Capture the cell that displays the provided text and extract its [X, Y] central coordinate. 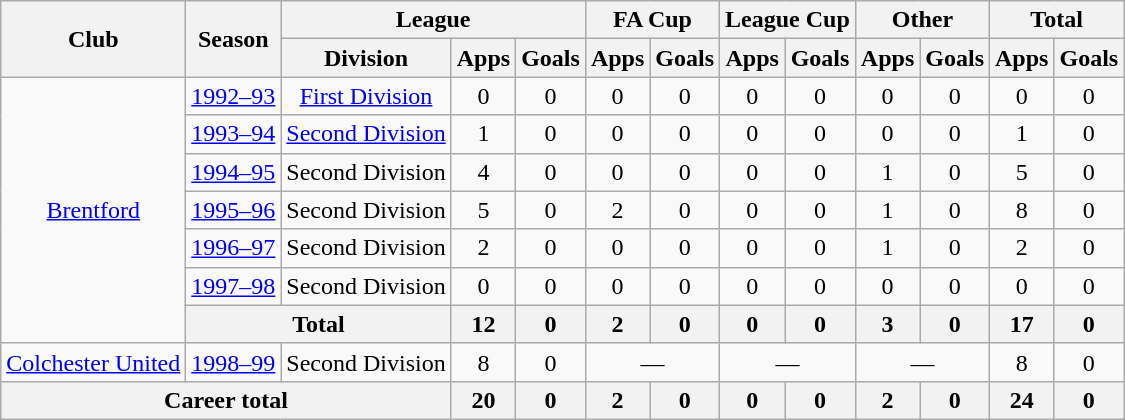
Division [366, 58]
20 [483, 400]
Colchester United [94, 362]
1994–95 [234, 172]
1996–97 [234, 248]
17 [1022, 324]
1995–96 [234, 210]
First Division [366, 96]
Other [922, 20]
FA Cup [652, 20]
3 [887, 324]
Season [234, 39]
Brentford [94, 210]
League Cup [788, 20]
Career total [226, 400]
1998–99 [234, 362]
League [434, 20]
4 [483, 172]
1993–94 [234, 134]
1992–93 [234, 96]
24 [1022, 400]
Club [94, 39]
1997–98 [234, 286]
12 [483, 324]
